Capture the cell that displays the provided text and extract its (x, y) central coordinate. 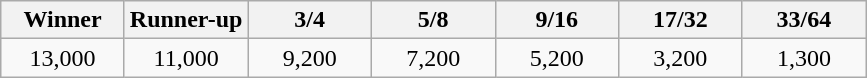
11,000 (186, 58)
3,200 (681, 58)
17/32 (681, 20)
Runner-up (186, 20)
5,200 (557, 58)
5/8 (433, 20)
13,000 (63, 58)
9/16 (557, 20)
1,300 (804, 58)
3/4 (310, 20)
7,200 (433, 58)
Winner (63, 20)
9,200 (310, 58)
33/64 (804, 20)
